Pinpoint the cell where the given text exists, returning its (x, y) midpoint coordinate. 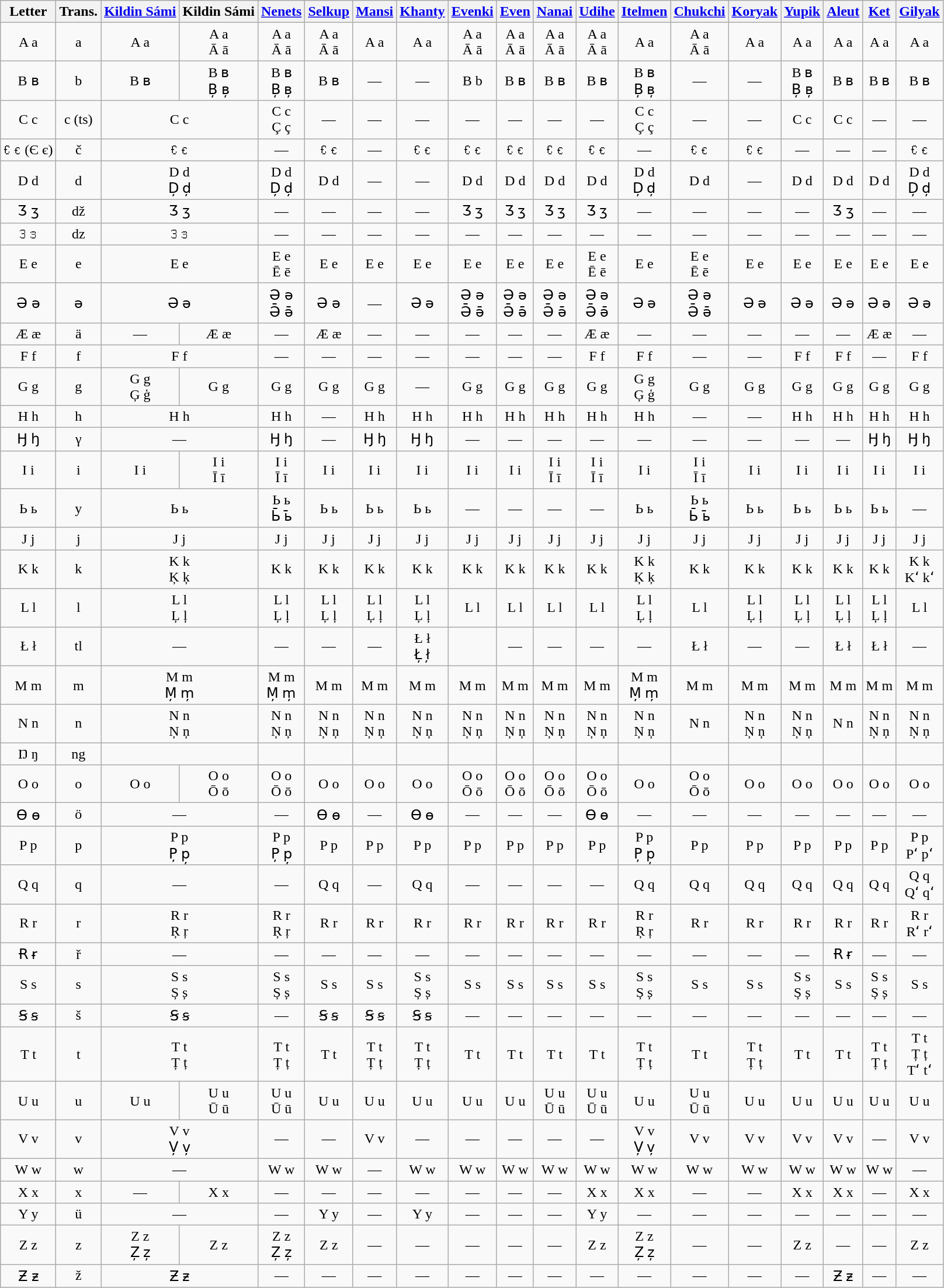
dz (78, 234)
R rRʻ rʻ (919, 923)
h (78, 417)
Ket (880, 12)
i (78, 470)
x (78, 1192)
ng (78, 754)
Even (515, 12)
ž (78, 1276)
Nenets (281, 12)
w (78, 1169)
f (78, 356)
Ł łŁ̦ ł̦ (422, 646)
n (78, 723)
y (78, 508)
q (78, 885)
Q qQʻ qʻ (919, 885)
ä (78, 334)
m (78, 685)
Koryak (755, 12)
v (78, 1140)
b (78, 81)
Evenki (472, 12)
Khanty (422, 12)
e (78, 264)
t (78, 1054)
Aleut (844, 12)
š (78, 1016)
Nanai (554, 12)
B b (472, 81)
Yupik (803, 12)
č (78, 150)
p (78, 845)
Selkup (329, 12)
Mansi (375, 12)
z (78, 1245)
Chukchi (700, 12)
γ (78, 439)
r (78, 923)
tl (78, 646)
k (78, 569)
Udihe (597, 12)
c (ts) (78, 119)
P pPʻ pʻ (919, 845)
g (78, 386)
K kKʻ kʻ (919, 569)
ř (78, 954)
d (78, 180)
Trans. (78, 12)
ə (78, 303)
ö (78, 815)
l (78, 608)
o (78, 784)
Ꞓ ꞓ (Є є) (28, 150)
dž (78, 212)
Itelmen (644, 12)
ü (78, 1214)
u (78, 1101)
T tȚ țTʻ tʻ (919, 1054)
j (78, 539)
s (78, 985)
Letter (28, 12)
Gilyak (919, 12)
a (78, 42)
Ŋ ŋ (28, 754)
